Detect which cell encompasses the target text, then output its (X, Y) center coordinate. 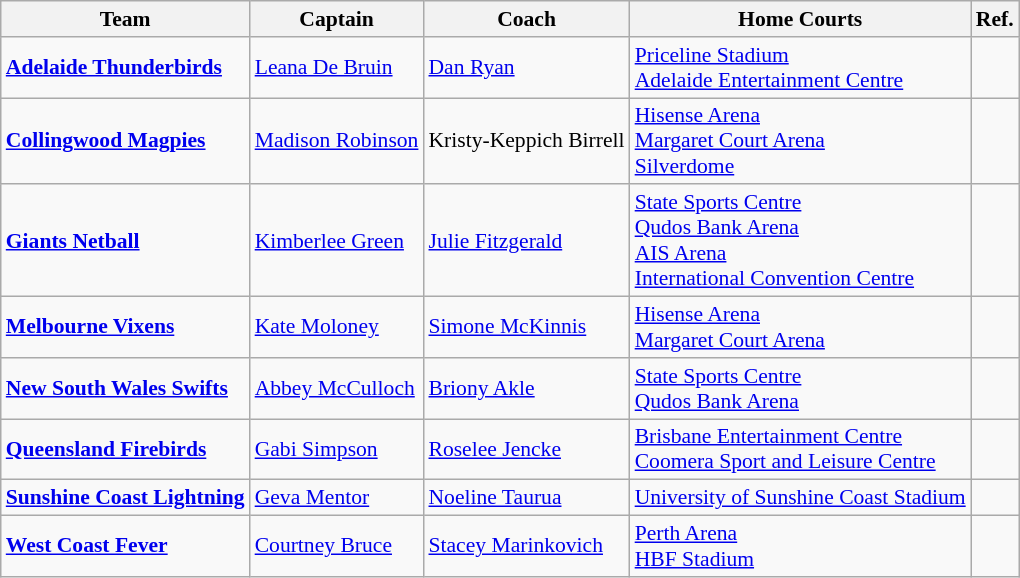
Noeline Taurua (526, 498)
Courtney Bruce (337, 546)
Ref. (995, 19)
Hisense ArenaMargaret Court Arena (800, 328)
Julie Fitzgerald (526, 241)
Briony Akle (526, 388)
Hisense ArenaMargaret Court ArenaSilverdome (800, 142)
Simone McKinnis (526, 328)
State Sports CentreQudos Bank Arena (800, 388)
Perth ArenaHBF Stadium (800, 546)
Kimberlee Green (337, 241)
Brisbane Entertainment CentreCoomera Sport and Leisure Centre (800, 450)
Giants Netball (126, 241)
Home Courts (800, 19)
Sunshine Coast Lightning (126, 498)
State Sports CentreQudos Bank ArenaAIS ArenaInternational Convention Centre (800, 241)
Collingwood Magpies (126, 142)
Kristy-Keppich Birrell (526, 142)
Kate Moloney (337, 328)
Captain (337, 19)
New South Wales Swifts (126, 388)
West Coast Fever (126, 546)
Abbey McCulloch (337, 388)
Adelaide Thunderbirds (126, 68)
Queensland Firebirds (126, 450)
Dan Ryan (526, 68)
Madison Robinson (337, 142)
Team (126, 19)
Gabi Simpson (337, 450)
Leana De Bruin (337, 68)
University of Sunshine Coast Stadium (800, 498)
Geva Mentor (337, 498)
Coach (526, 19)
Roselee Jencke (526, 450)
Priceline StadiumAdelaide Entertainment Centre (800, 68)
Melbourne Vixens (126, 328)
Stacey Marinkovich (526, 546)
